Pinpoint the cell where the given text exists, returning its [X, Y] midpoint coordinate. 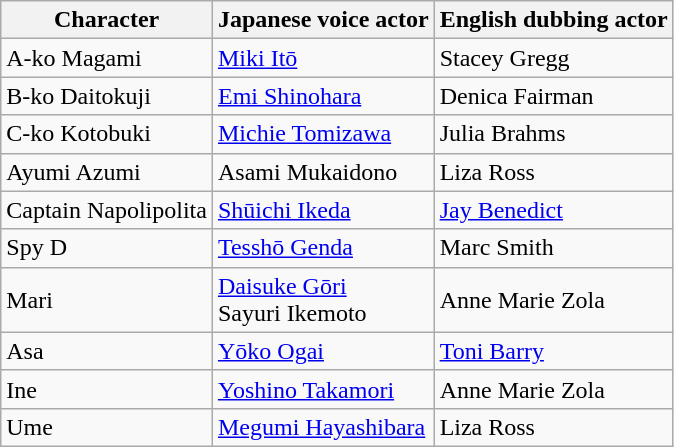
Japanese voice actor [323, 20]
Tesshō Genda [323, 248]
Toni Barry [554, 351]
Megumi Hayashibara [323, 427]
Daisuke Gōri Sayuri Ikemoto [323, 300]
Denica Fairman [554, 96]
Asami Mukaidono [323, 172]
Marc Smith [554, 248]
B-ko Daitokuji [107, 96]
Yōko Ogai [323, 351]
Captain Napolipolita [107, 210]
Yoshino Takamori [323, 389]
Shūichi Ikeda [323, 210]
A-ko Magami [107, 58]
Emi Shinohara [323, 96]
Ume [107, 427]
Ine [107, 389]
Spy D [107, 248]
Michie Tomizawa [323, 134]
C-ko Kotobuki [107, 134]
English dubbing actor [554, 20]
Miki Itō [323, 58]
Character [107, 20]
Julia Brahms [554, 134]
Asa [107, 351]
Jay Benedict [554, 210]
Mari [107, 300]
Stacey Gregg [554, 58]
Ayumi Azumi [107, 172]
